Extract the (X, Y) coordinate from the center of the cell holding the provided text.  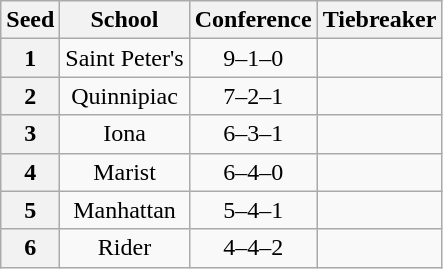
5 (30, 210)
Tiebreaker (380, 20)
Conference (253, 20)
2 (30, 96)
6 (30, 248)
7–2–1 (253, 96)
4 (30, 172)
9–1–0 (253, 58)
Manhattan (124, 210)
3 (30, 134)
School (124, 20)
6–4–0 (253, 172)
1 (30, 58)
Iona (124, 134)
Rider (124, 248)
4–4–2 (253, 248)
Marist (124, 172)
6–3–1 (253, 134)
Seed (30, 20)
Quinnipiac (124, 96)
Saint Peter's (124, 58)
5–4–1 (253, 210)
